Provide the (x, y) coordinate of the cell's center where the given text is located.  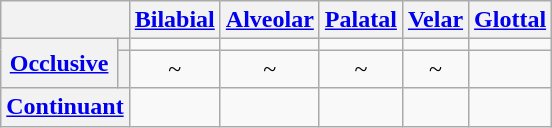
Velar (435, 20)
Palatal (360, 20)
Bilabial (174, 20)
Continuant (65, 107)
Glottal (510, 20)
Alveolar (270, 20)
Occlusive (60, 64)
